Return the [x, y] coordinate for the center point of the cell that contains the specified text.  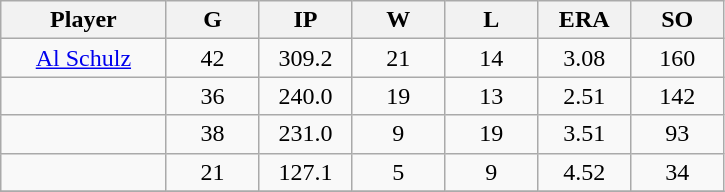
Al Schulz [84, 58]
IP [306, 20]
42 [212, 58]
5 [398, 172]
14 [492, 58]
13 [492, 96]
127.1 [306, 172]
2.51 [584, 96]
240.0 [306, 96]
Player [84, 20]
ERA [584, 20]
W [398, 20]
L [492, 20]
36 [212, 96]
142 [678, 96]
4.52 [584, 172]
G [212, 20]
34 [678, 172]
231.0 [306, 134]
38 [212, 134]
3.51 [584, 134]
93 [678, 134]
309.2 [306, 58]
160 [678, 58]
SO [678, 20]
3.08 [584, 58]
